Locate the cell with the specified text and output its (x, y) center coordinate. 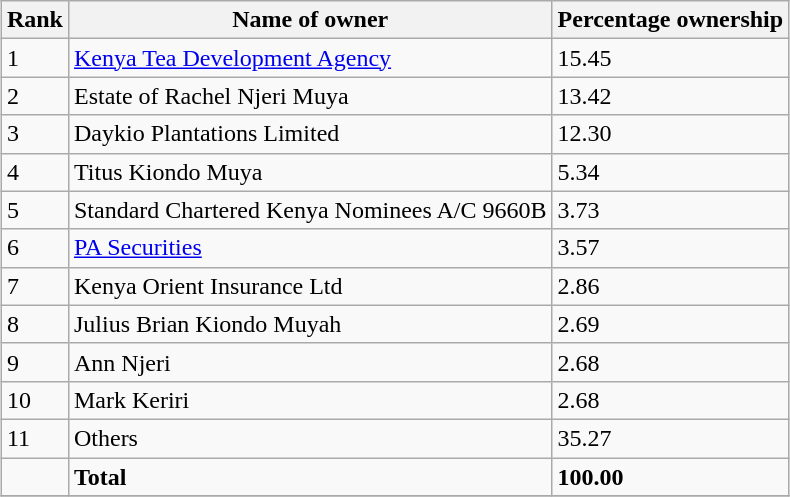
Percentage ownership (670, 20)
4 (34, 172)
Daykio Plantations Limited (310, 134)
15.45 (670, 58)
Ann Njeri (310, 362)
13.42 (670, 96)
11 (34, 438)
2 (34, 96)
35.27 (670, 438)
Titus Kiondo Muya (310, 172)
Kenya Tea Development Agency (310, 58)
Name of owner (310, 20)
3 (34, 134)
Rank (34, 20)
1 (34, 58)
9 (34, 362)
Estate of Rachel Njeri Muya (310, 96)
Total (310, 477)
5 (34, 210)
Kenya Orient Insurance Ltd (310, 286)
3.73 (670, 210)
8 (34, 324)
7 (34, 286)
5.34 (670, 172)
Julius Brian Kiondo Muyah (310, 324)
3.57 (670, 248)
2.69 (670, 324)
Mark Keriri (310, 400)
Standard Chartered Kenya Nominees A/C 9660B (310, 210)
12.30 (670, 134)
PA Securities (310, 248)
2.86 (670, 286)
Others (310, 438)
100.00 (670, 477)
6 (34, 248)
10 (34, 400)
